Find where the given text appears and provide that cell's center as [X, Y] coordinate. 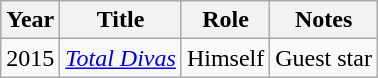
Role [225, 20]
Notes [324, 20]
Guest star [324, 58]
2015 [30, 58]
Year [30, 20]
Himself [225, 58]
Total Divas [121, 58]
Title [121, 20]
